Return the [x, y] coordinate for the center point of the cell that contains the specified text.  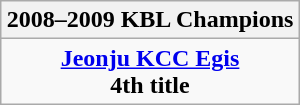
Jeonju KCC Egis4th title [150, 72]
2008–2009 KBL Champions [150, 20]
